Return the (x, y) coordinate for the center point of the cell that contains the specified text.  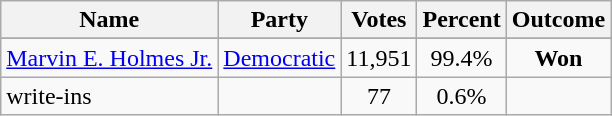
write-ins (110, 96)
Outcome (558, 20)
99.4% (462, 58)
Democratic (280, 58)
0.6% (462, 96)
Party (280, 20)
Votes (379, 20)
Percent (462, 20)
Marvin E. Holmes Jr. (110, 58)
77 (379, 96)
11,951 (379, 58)
Name (110, 20)
Won (558, 58)
